Capture the cell that displays the provided text and extract its [x, y] central coordinate. 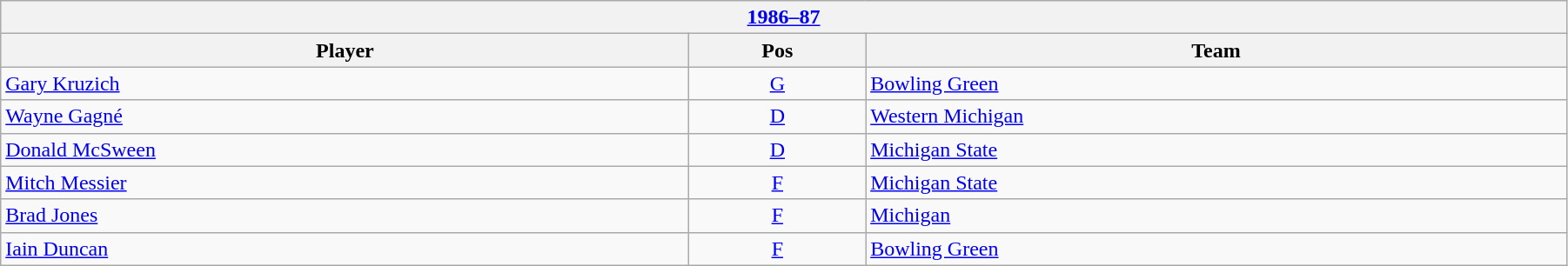
Team [1216, 50]
Pos [778, 50]
Michigan [1216, 216]
1986–87 [784, 17]
Wayne Gagné [345, 116]
Brad Jones [345, 216]
Donald McSween [345, 150]
Gary Kruzich [345, 83]
Iain Duncan [345, 249]
Mitch Messier [345, 183]
Western Michigan [1216, 116]
G [778, 83]
Player [345, 50]
